Extract the [X, Y] coordinate from the center of the cell holding the provided text.  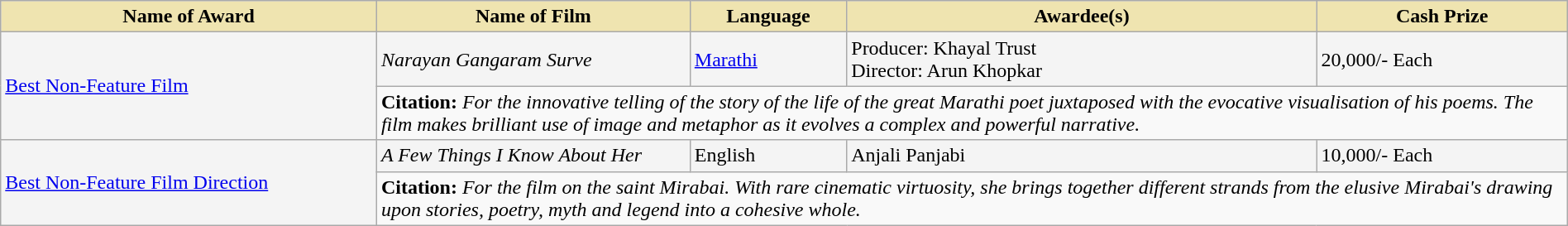
Marathi [767, 60]
Producer: Khayal TrustDirector: Arun Khopkar [1082, 60]
10,000/- Each [1442, 156]
Language [767, 17]
Anjali Panjabi [1082, 156]
Best Non-Feature Film Direction [189, 182]
A Few Things I Know About Her [533, 156]
Name of Award [189, 17]
Name of Film [533, 17]
English [767, 156]
20,000/- Each [1442, 60]
Narayan Gangaram Surve [533, 60]
Best Non-Feature Film [189, 86]
Cash Prize [1442, 17]
Awardee(s) [1082, 17]
